Locate the cell with the specified text and output its [x, y] center coordinate. 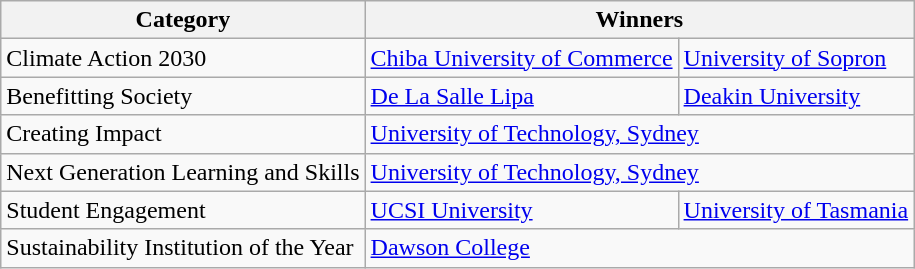
UCSI University [522, 210]
University of Tasmania [796, 210]
Winners [640, 20]
Category [183, 20]
University of Sopron [796, 58]
Dawson College [640, 248]
Creating Impact [183, 134]
Sustainability Institution of the Year [183, 248]
Student Engagement [183, 210]
De La Salle Lipa [522, 96]
Deakin University [796, 96]
Benefitting Society [183, 96]
Climate Action 2030 [183, 58]
Next Generation Learning and Skills [183, 172]
Chiba University of Commerce [522, 58]
